Identify which cell holds the provided text, then report its [X, Y] central coordinate. 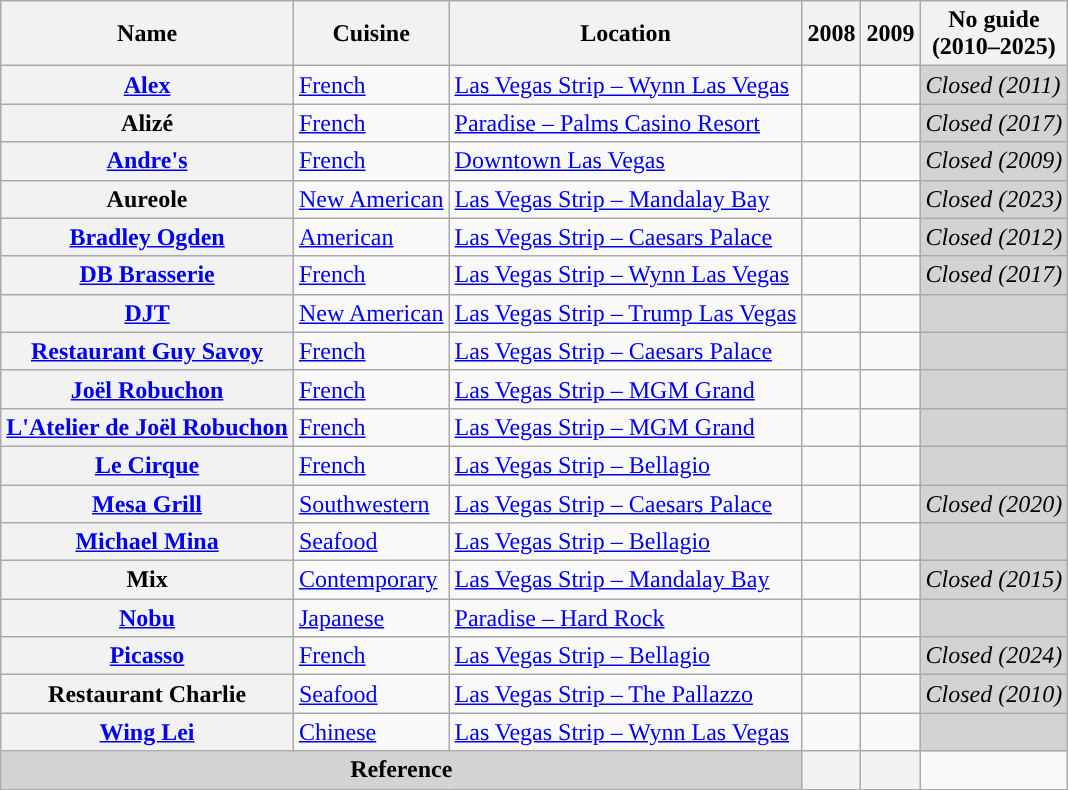
Closed (2023) [994, 199]
Andre's [148, 161]
Chinese [371, 732]
Reference [402, 770]
Mesa Grill [148, 503]
L'Atelier de Joël Robuchon [148, 427]
Name [148, 34]
Closed (2015) [994, 580]
Cuisine [371, 34]
Le Cirque [148, 465]
Paradise – Hard Rock [626, 618]
Alizé [148, 123]
No guide (2010–2025) [994, 34]
Location [626, 34]
DB Brasserie [148, 275]
Contemporary [371, 580]
DJT [148, 313]
Closed (2009) [994, 161]
American [371, 237]
Closed (2024) [994, 656]
Southwestern [371, 503]
Picasso [148, 656]
Las Vegas Strip – The Pallazzo [626, 694]
Las Vegas Strip – Trump Las Vegas [626, 313]
Alex [148, 85]
Closed (2020) [994, 503]
Japanese [371, 618]
Closed (2011) [994, 85]
Aureole [148, 199]
Bradley Ogden [148, 237]
Wing Lei [148, 732]
2008 [832, 34]
2009 [890, 34]
Downtown Las Vegas [626, 161]
Closed (2010) [994, 694]
Restaurant Guy Savoy [148, 351]
Restaurant Charlie [148, 694]
Michael Mina [148, 542]
Closed (2012) [994, 237]
Nobu [148, 618]
Paradise – Palms Casino Resort [626, 123]
Joël Robuchon [148, 389]
Mix [148, 580]
